Output the [X, Y] coordinate of the center of the cell containing the given text.  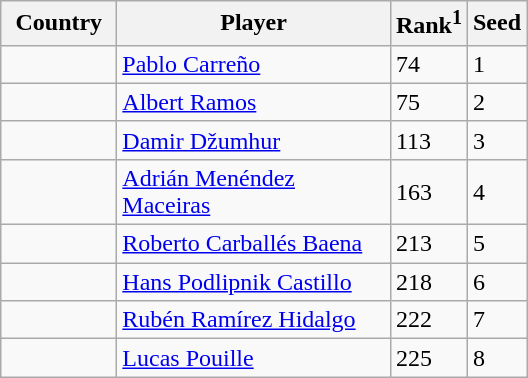
225 [428, 358]
Damir Džumhur [254, 140]
3 [496, 140]
Roberto Carballés Baena [254, 244]
218 [428, 282]
213 [428, 244]
163 [428, 192]
1 [496, 64]
74 [428, 64]
113 [428, 140]
Lucas Pouille [254, 358]
2 [496, 102]
75 [428, 102]
Pablo Carreño [254, 64]
Adrián Menéndez Maceiras [254, 192]
7 [496, 320]
5 [496, 244]
6 [496, 282]
Rubén Ramírez Hidalgo [254, 320]
Country [59, 24]
222 [428, 320]
Rank1 [428, 24]
4 [496, 192]
Player [254, 24]
Albert Ramos [254, 102]
Seed [496, 24]
Hans Podlipnik Castillo [254, 282]
8 [496, 358]
